Identify which cell holds the provided text, then report its [x, y] central coordinate. 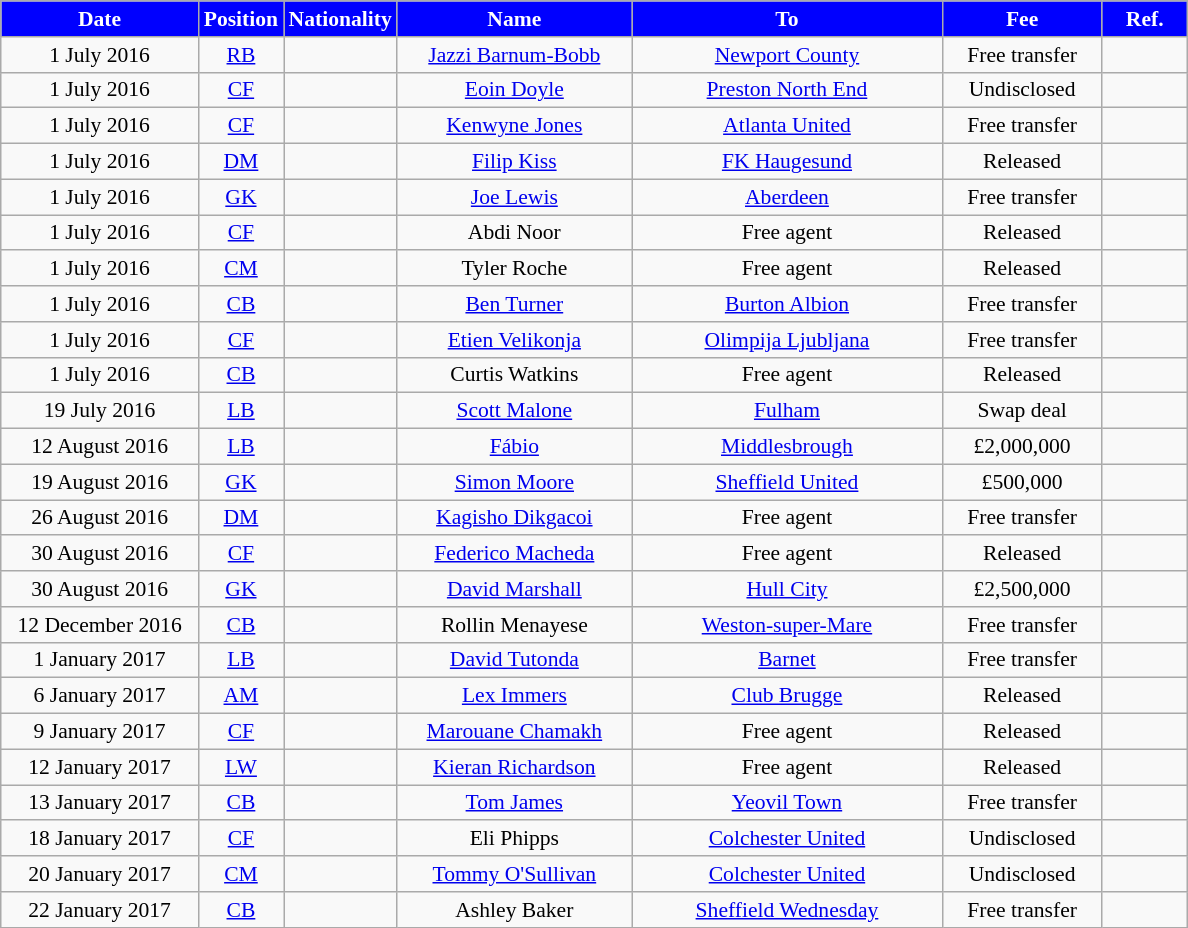
Nationality [340, 19]
£2,000,000 [1022, 447]
Kagisho Dikgacoi [514, 518]
Simon Moore [514, 482]
13 January 2017 [100, 803]
Ashley Baker [514, 910]
£500,000 [1022, 482]
Date [100, 19]
Etien Velikonja [514, 340]
Ben Turner [514, 304]
David Marshall [514, 589]
Tommy O'Sullivan [514, 874]
Weston-super-Mare [787, 625]
Eli Phipps [514, 839]
Jazzi Barnum-Bobb [514, 55]
26 August 2016 [100, 518]
David Tutonda [514, 660]
Abdi Noor [514, 233]
Fulham [787, 411]
Aberdeen [787, 197]
19 August 2016 [100, 482]
12 January 2017 [100, 767]
Atlanta United [787, 126]
12 December 2016 [100, 625]
Fee [1022, 19]
Ref. [1144, 19]
Club Brugge [787, 696]
Kenwyne Jones [514, 126]
To [787, 19]
Sheffield United [787, 482]
18 January 2017 [100, 839]
Eoin Doyle [514, 90]
20 January 2017 [100, 874]
Joe Lewis [514, 197]
6 January 2017 [100, 696]
Kieran Richardson [514, 767]
Preston North End [787, 90]
Marouane Chamakh [514, 732]
Rollin Menayese [514, 625]
£2,500,000 [1022, 589]
Swap deal [1022, 411]
Position [240, 19]
Name [514, 19]
Middlesbrough [787, 447]
AM [240, 696]
Lex Immers [514, 696]
1 January 2017 [100, 660]
Sheffield Wednesday [787, 910]
9 January 2017 [100, 732]
Barnet [787, 660]
Newport County [787, 55]
Hull City [787, 589]
LW [240, 767]
FK Haugesund [787, 162]
22 January 2017 [100, 910]
Burton Albion [787, 304]
Federico Macheda [514, 554]
RB [240, 55]
Olimpija Ljubljana [787, 340]
Yeovil Town [787, 803]
Fábio [514, 447]
Tom James [514, 803]
19 July 2016 [100, 411]
12 August 2016 [100, 447]
Curtis Watkins [514, 375]
Filip Kiss [514, 162]
Tyler Roche [514, 269]
Scott Malone [514, 411]
